Identify which cell holds the provided text, then report its [X, Y] central coordinate. 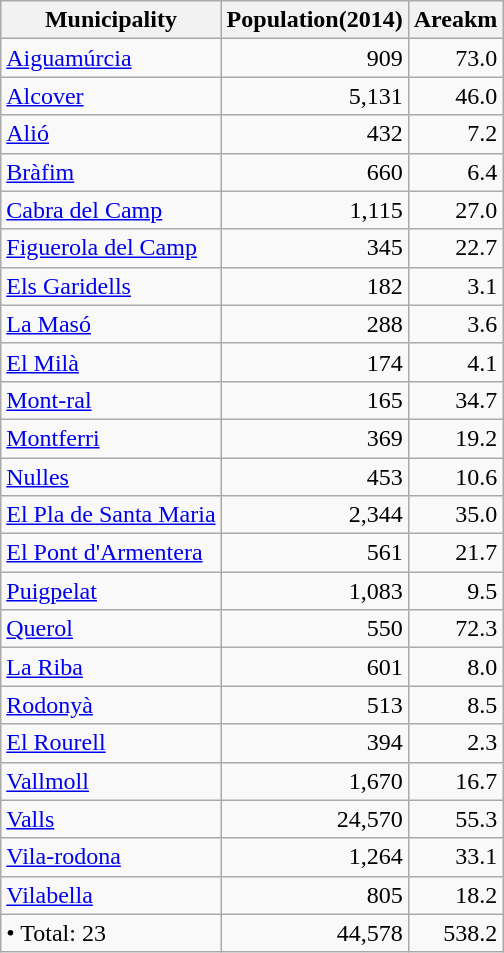
Areakm [456, 20]
5,131 [314, 96]
550 [314, 629]
72.3 [456, 629]
Cabra del Camp [111, 210]
601 [314, 667]
345 [314, 248]
• Total: 23 [111, 933]
Rodonyà [111, 705]
1,670 [314, 781]
Montferri [111, 438]
6.4 [456, 172]
Puigpelat [111, 591]
3.1 [456, 286]
Population(2014) [314, 20]
44,578 [314, 933]
Vallmoll [111, 781]
Els Garidells [111, 286]
909 [314, 58]
33.1 [456, 857]
3.6 [456, 324]
35.0 [456, 515]
Bràfim [111, 172]
El Pont d'Armentera [111, 553]
8.5 [456, 705]
Municipality [111, 20]
8.0 [456, 667]
165 [314, 400]
Vilabella [111, 895]
2.3 [456, 743]
538.2 [456, 933]
561 [314, 553]
55.3 [456, 819]
453 [314, 477]
432 [314, 134]
34.7 [456, 400]
805 [314, 895]
288 [314, 324]
21.7 [456, 553]
369 [314, 438]
19.2 [456, 438]
22.7 [456, 248]
73.0 [456, 58]
Figuerola del Camp [111, 248]
Querol [111, 629]
24,570 [314, 819]
Aiguamúrcia [111, 58]
4.1 [456, 362]
La Riba [111, 667]
1,115 [314, 210]
El Milà [111, 362]
Alcover [111, 96]
7.2 [456, 134]
18.2 [456, 895]
660 [314, 172]
Alió [111, 134]
513 [314, 705]
394 [314, 743]
1,083 [314, 591]
1,264 [314, 857]
174 [314, 362]
27.0 [456, 210]
10.6 [456, 477]
2,344 [314, 515]
16.7 [456, 781]
El Rourell [111, 743]
Vila-rodona [111, 857]
El Pla de Santa Maria [111, 515]
9.5 [456, 591]
Nulles [111, 477]
Mont-ral [111, 400]
Valls [111, 819]
46.0 [456, 96]
182 [314, 286]
La Masó [111, 324]
